Output the [X, Y] coordinate of the center of the cell containing the given text.  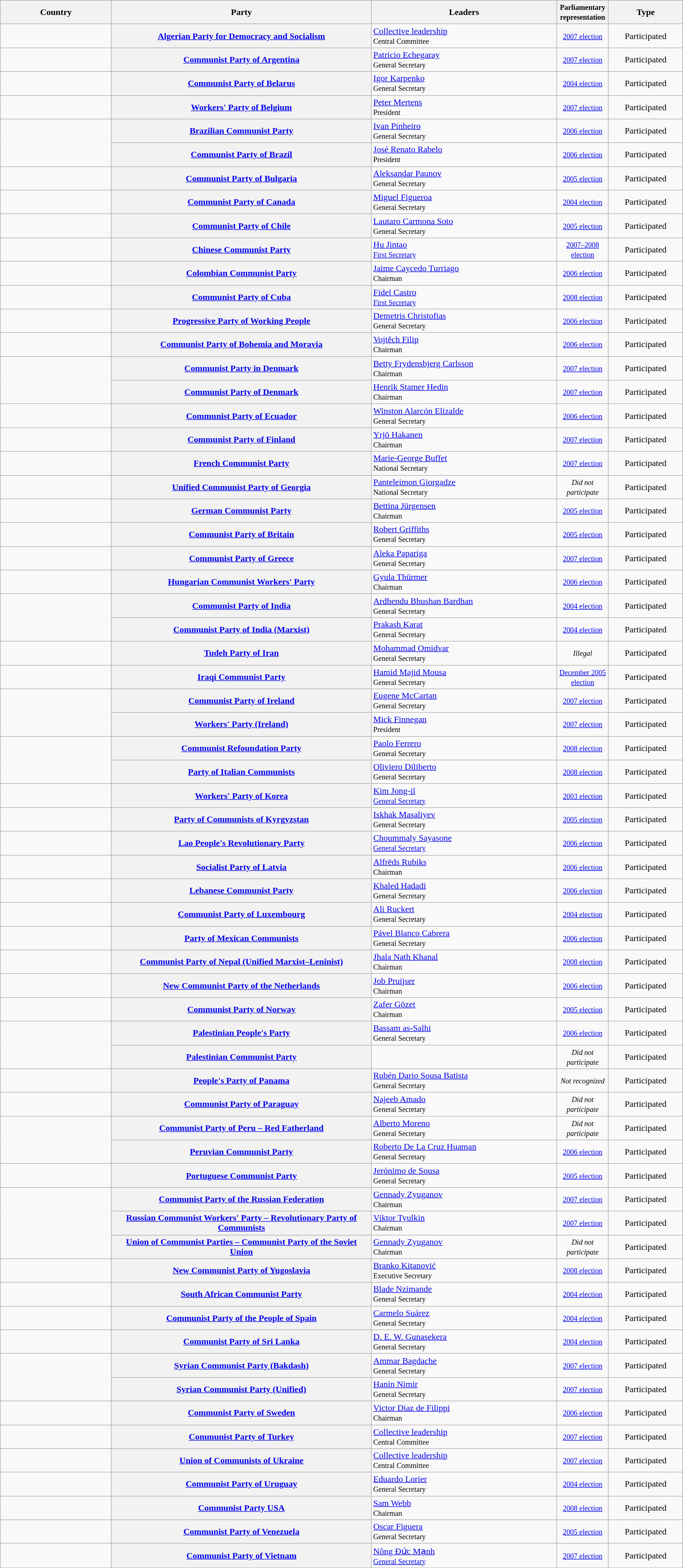
2007–2008 election [583, 250]
Paolo FerreroGeneral Secretary [464, 748]
Yrjö HakanenChairman [464, 439]
Communist Party of Bulgaria [242, 178]
Communist Party of Luxembourg [242, 914]
Henrik Stamer HedinChairman [464, 392]
Demetris ChristofiasGeneral Secretary [464, 321]
Communist Party of Vietnam [242, 1556]
Communist Party of India (Marxist) [242, 629]
Igor KarpenkoGeneral Secretary [464, 83]
Communist Refoundation Party [242, 748]
Communist Party of Norway [242, 1009]
Hungarian Communist Workers' Party [242, 582]
Hamid Majid MousaGeneral Secretary [464, 677]
Pável Blanco CabreraGeneral Secretary [464, 938]
South African Communist Party [242, 1294]
Communist Party of Cuba [242, 297]
Workers' Party of Belgium [242, 107]
Alberto MorenoGeneral Secretary [464, 1128]
Panteleimon GiorgadzeNational Secretary [464, 487]
Communist Party of Argentina [242, 60]
Blade NzimandeGeneral Secretary [464, 1294]
Unified Communist Party of Georgia [242, 487]
Khaled HadadiGeneral Secretary [464, 890]
Jerónimo de SousaGeneral Secretary [464, 1176]
Lebanese Communist Party [242, 890]
Sam WebbChairman [464, 1508]
New Communist Party of the Netherlands [242, 985]
Communist Party of Ecuador [242, 416]
Miguel FigueroaGeneral Secretary [464, 202]
Alfrēds RubiksChairman [464, 867]
Ivan PinheiroGeneral Secretary [464, 131]
Robert GriffithsGeneral Secretary [464, 534]
Communist Party of Greece [242, 558]
Rubén Dario Sousa BatistaGeneral Secretary [464, 1081]
Ammar BagdacheGeneral Secretary [464, 1365]
Colombian Communist Party [242, 273]
Betty Frydensbjerg CarlssonChairman [464, 369]
Kim Jong-ilGeneral Secretary [464, 795]
Communist Party of Uruguay [242, 1484]
Communist Party of Finland [242, 439]
Party of Communists of Kyrgyzstan [242, 820]
Illegal [583, 653]
Aleksandar PaunovGeneral Secretary [464, 178]
José Renato RabeloPresident [464, 155]
Country [56, 12]
Party of Italian Communists [242, 772]
French Communist Party [242, 463]
Marie-George BuffetNational Secretary [464, 463]
Leaders [464, 12]
Gyula ThürmerChairman [464, 582]
2003 election [583, 795]
Communist Party of Paraguay [242, 1104]
Workers' Party (Ireland) [242, 725]
Progressive Party of Working People [242, 321]
Job PruijserChairman [464, 985]
Eduardo LorierGeneral Secretary [464, 1484]
Mohammad OmidvarGeneral Secretary [464, 653]
Algerian Party for Democracy and Socialism [242, 36]
Prakash KaratGeneral Secretary [464, 629]
December 2005 election [583, 677]
Mick FinneganPresident [464, 725]
Communist Party in Denmark [242, 369]
Carmelo SuárezGeneral Secretary [464, 1318]
Communist Party of Belarus [242, 83]
Tudeh Party of Iran [242, 653]
Bettina JürgensenChairman [464, 511]
Victor Diaz de FilippiChairman [464, 1413]
Communist Party of the Russian Federation [242, 1199]
Fidel CastroFirst Secretary [464, 297]
Iraqi Communist Party [242, 677]
Jaime Caycedo TurriagoChairman [464, 273]
Communist Party of Sri Lanka [242, 1341]
Workers' Party of Korea [242, 795]
Communist Party of Ireland [242, 701]
Bassam as-SalhiGeneral Secretary [464, 1033]
Palestinian Communist Party [242, 1057]
Syrian Communist Party (Unified) [242, 1389]
Viktor TyulkinChairman [464, 1223]
Type [646, 12]
Vojtěch FilipChairman [464, 344]
Communist Party of Britain [242, 534]
Communist Party USA [242, 1508]
German Communist Party [242, 511]
Ardhendu Bhushan BardhanGeneral Secretary [464, 606]
Party [242, 12]
Syrian Communist Party (Bakdash) [242, 1365]
Party of Mexican Communists [242, 938]
Palestinian People's Party [242, 1033]
Portuguese Communist Party [242, 1176]
Brazilian Communist Party [242, 131]
Peter MertensPresident [464, 107]
Communist Party of India [242, 606]
Oscar FigueraGeneral Secretary [464, 1532]
Communist Party of Brazil [242, 155]
Hu JintaoFirst Secretary [464, 250]
Communist Party of Bohemia and Moravia [242, 344]
Communist Party of Sweden [242, 1413]
Aleka PaparigaGeneral Secretary [464, 558]
Zafer GözetChairman [464, 1009]
Union of Communists of Ukraine [242, 1460]
Communist Party of Nepal (Unified Marxist–Leninist) [242, 962]
Winston Alarcón ElizaldeGeneral Secretary [464, 416]
Oliviero DilibertoGeneral Secretary [464, 772]
Eugene McCartanGeneral Secretary [464, 701]
Hanin NimirGeneral Secretary [464, 1389]
Branko KitanovićExecutive Secretary [464, 1271]
D. E. W. GunasekeraGeneral Secretary [464, 1341]
Union of Communist Parties – Communist Party of the Soviet Union [242, 1247]
Nông Đức MạnhGeneral Secretary [464, 1556]
Choummaly SayasoneGeneral Secretary [464, 843]
Communist Party of the People of Spain [242, 1318]
Lao People's Revolutionary Party [242, 843]
Chinese Communist Party [242, 250]
Communist Party of Canada [242, 202]
Socialist Party of Latvia [242, 867]
Communist Party of Peru – Red Fatherland [242, 1128]
Not recognized [583, 1081]
People's Party of Panama [242, 1081]
Patricio EchegarayGeneral Secretary [464, 60]
Roberto De La Cruz HuamanGeneral Secretary [464, 1152]
Lautaro Carmona SotoGeneral Secretary [464, 226]
Jhala Nath KhanalChairman [464, 962]
Communist Party of Denmark [242, 392]
New Communist Party of Yugoslavia [242, 1271]
Peruvian Communist Party [242, 1152]
Communist Party of Turkey [242, 1436]
Communist Party of Chile [242, 226]
Communist Party of Venezuela [242, 1532]
Parliamentaryrepresentation [583, 12]
Ali RuckertGeneral Secretary [464, 914]
Najeeb AmadoGeneral Secretary [464, 1104]
Iskhak MasaliyevGeneral Secretary [464, 820]
Russian Communist Workers' Party – Revolutionary Party of Communists [242, 1223]
